Capture the cell that displays the provided text and extract its (X, Y) central coordinate. 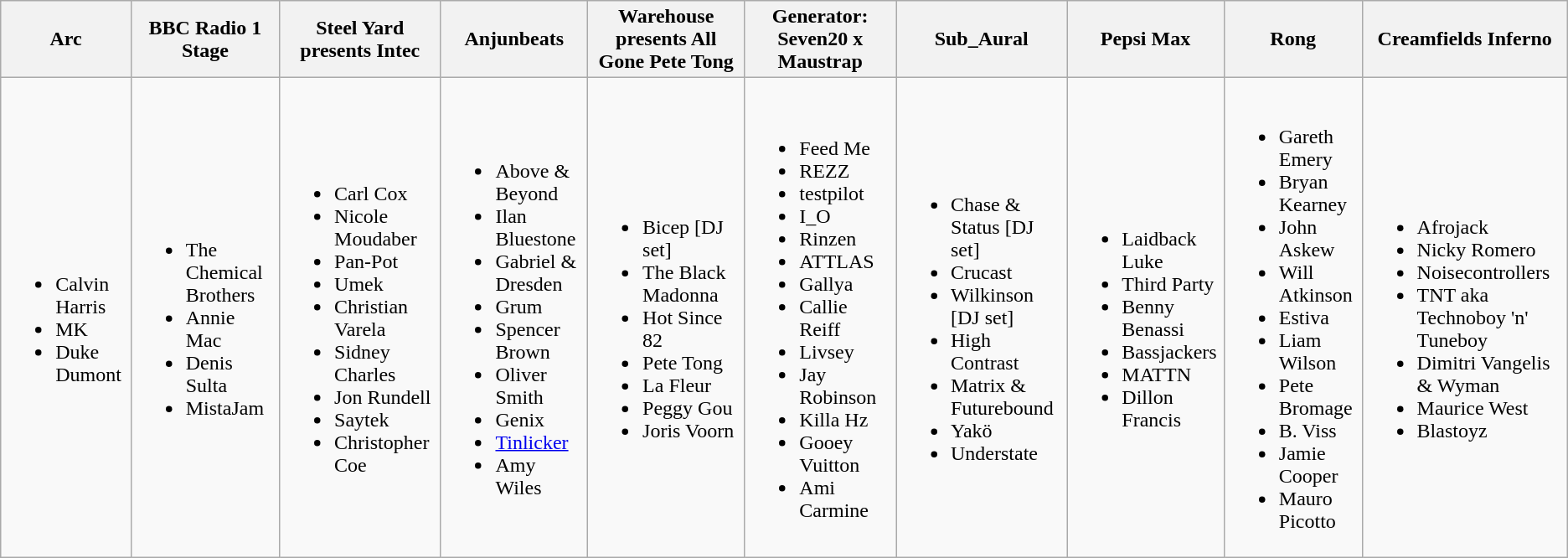
Sub_Aural (982, 39)
Anjunbeats (514, 39)
AfrojackNicky RomeroNoisecontrollersTNT aka Technoboy 'n' TuneboyDimitri Vangelis & WymanMaurice WestBlastoyz (1464, 318)
The Chemical BrothersAnnie MacDenis SultaMistaJam (204, 318)
Generator: Seven20 x Maustrap (821, 39)
Gareth EmeryBryan KearneyJohn AskewWill AtkinsonEstivaLiam WilsonPete BromageB. VissJamie CooperMauro Picotto (1293, 318)
Warehouse presents All Gone Pete Tong (667, 39)
Laidback LukeThird PartyBenny BenassiBassjackersMATTNDillon Francis (1146, 318)
Creamfields Inferno (1464, 39)
Bicep [DJ set]The Black MadonnaHot Since 82Pete TongLa FleurPeggy GouJoris Voorn (667, 318)
Chase & Status [DJ set]CrucastWilkinson [DJ set]High ContrastMatrix & FutureboundYaköUnderstate (982, 318)
Above & BeyondIlan BluestoneGabriel & DresdenGrumSpencer BrownOliver SmithGenixTinlickerAmy Wiles (514, 318)
Arc (65, 39)
Pepsi Max (1146, 39)
BBC Radio 1 Stage (204, 39)
Feed MeREZZtestpilotI_ORinzenATTLASGallyaCallie ReiffLivseyJay RobinsonKilla HzGooey VuittonAmi Carmine (821, 318)
Steel Yard presents Intec (360, 39)
Carl CoxNicole MoudaberPan-PotUmekChristian VarelaSidney CharlesJon RundellSaytekChristopher Coe (360, 318)
Calvin HarrisMKDuke Dumont (65, 318)
Rong (1293, 39)
